Extract the [x, y] coordinate from the center of the cell holding the provided text.  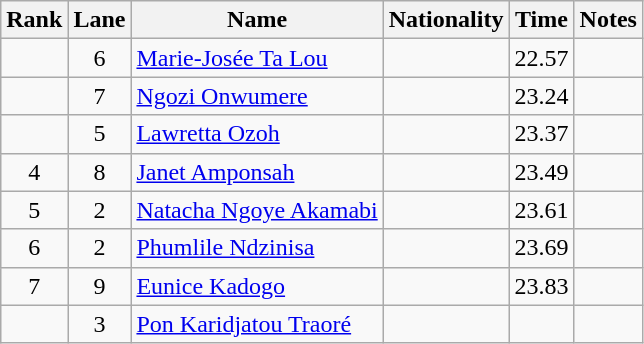
22.57 [542, 58]
Janet Amponsah [257, 172]
Rank [34, 20]
Name [257, 20]
Ngozi Onwumere [257, 96]
Nationality [446, 20]
4 [34, 172]
23.69 [542, 248]
23.49 [542, 172]
23.37 [542, 134]
9 [100, 286]
Natacha Ngoye Akamabi [257, 210]
3 [100, 324]
Time [542, 20]
Eunice Kadogo [257, 286]
8 [100, 172]
Notes [608, 20]
Marie-Josée Ta Lou [257, 58]
23.24 [542, 96]
23.61 [542, 210]
23.83 [542, 286]
Lawretta Ozoh [257, 134]
Lane [100, 20]
Phumlile Ndzinisa [257, 248]
Pon Karidjatou Traoré [257, 324]
